Return (x, y) of the center of cell containing provided text 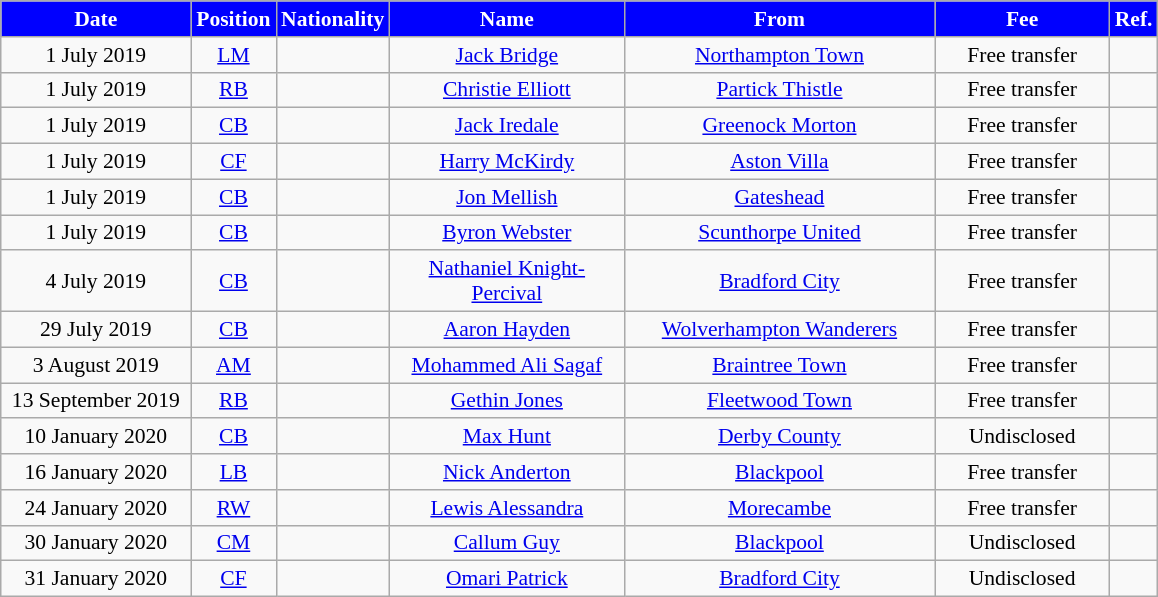
Ref. (1134, 19)
Braintree Town (779, 365)
Jon Mellish (506, 197)
Jack Bridge (506, 55)
30 January 2020 (96, 543)
Harry McKirdy (506, 162)
Name (506, 19)
Lewis Alessandra (506, 508)
Omari Patrick (506, 579)
16 January 2020 (96, 472)
LB (234, 472)
Derby County (779, 437)
LM (234, 55)
Partick Thistle (779, 90)
Nathaniel Knight-Percival (506, 282)
Gateshead (779, 197)
Max Hunt (506, 437)
From (779, 19)
Fee (1022, 19)
Byron Webster (506, 233)
Aston Villa (779, 162)
Mohammed Ali Sagaf (506, 365)
CM (234, 543)
3 August 2019 (96, 365)
Nationality (332, 19)
Christie Elliott (506, 90)
Gethin Jones (506, 401)
Nick Anderton (506, 472)
24 January 2020 (96, 508)
Northampton Town (779, 55)
Greenock Morton (779, 126)
Aaron Hayden (506, 330)
Callum Guy (506, 543)
Jack Iredale (506, 126)
Scunthorpe United (779, 233)
Morecambe (779, 508)
RW (234, 508)
31 January 2020 (96, 579)
Wolverhampton Wanderers (779, 330)
Position (234, 19)
Date (96, 19)
13 September 2019 (96, 401)
AM (234, 365)
Fleetwood Town (779, 401)
10 January 2020 (96, 437)
29 July 2019 (96, 330)
4 July 2019 (96, 282)
